Scan for the cell matching the given text and deliver its (x, y) coordinate at center. 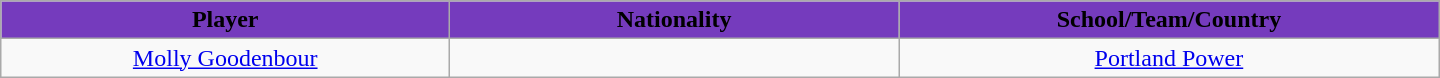
School/Team/Country (1170, 20)
Nationality (674, 20)
Molly Goodenbour (226, 58)
Portland Power (1170, 58)
Player (226, 20)
